Extract the (X, Y) coordinate from the center of the cell holding the provided text.  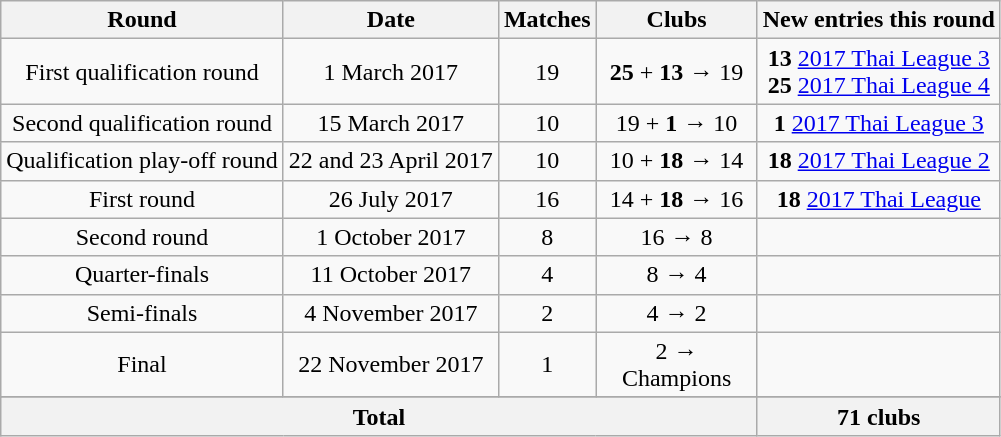
Date (390, 20)
1 October 2017 (390, 237)
1 March 2017 (390, 72)
19 (547, 72)
26 July 2017 (390, 199)
Round (142, 20)
15 March 2017 (390, 123)
New entries this round (878, 20)
4 November 2017 (390, 313)
19 + 1 → 10 (676, 123)
Semi-finals (142, 313)
2 (547, 313)
22 and 23 April 2017 (390, 161)
First qualification round (142, 72)
18 2017 Thai League 2 (878, 161)
16 → 8 (676, 237)
22 November 2017 (390, 364)
8 → 4 (676, 275)
11 October 2017 (390, 275)
Final (142, 364)
First round (142, 199)
18 2017 Thai League (878, 199)
71 clubs (878, 416)
14 + 18 → 16 (676, 199)
Qualification play-off round (142, 161)
10 + 18 → 14 (676, 161)
8 (547, 237)
16 (547, 199)
2 → Champions (676, 364)
4 (547, 275)
1 (547, 364)
25 + 13 → 19 (676, 72)
Total (379, 416)
4 → 2 (676, 313)
Second round (142, 237)
Clubs (676, 20)
13 2017 Thai League 325 2017 Thai League 4 (878, 72)
Second qualification round (142, 123)
Quarter-finals (142, 275)
Matches (547, 20)
1 2017 Thai League 3 (878, 123)
